Scan for the cell matching the given text and deliver its [x, y] coordinate at center. 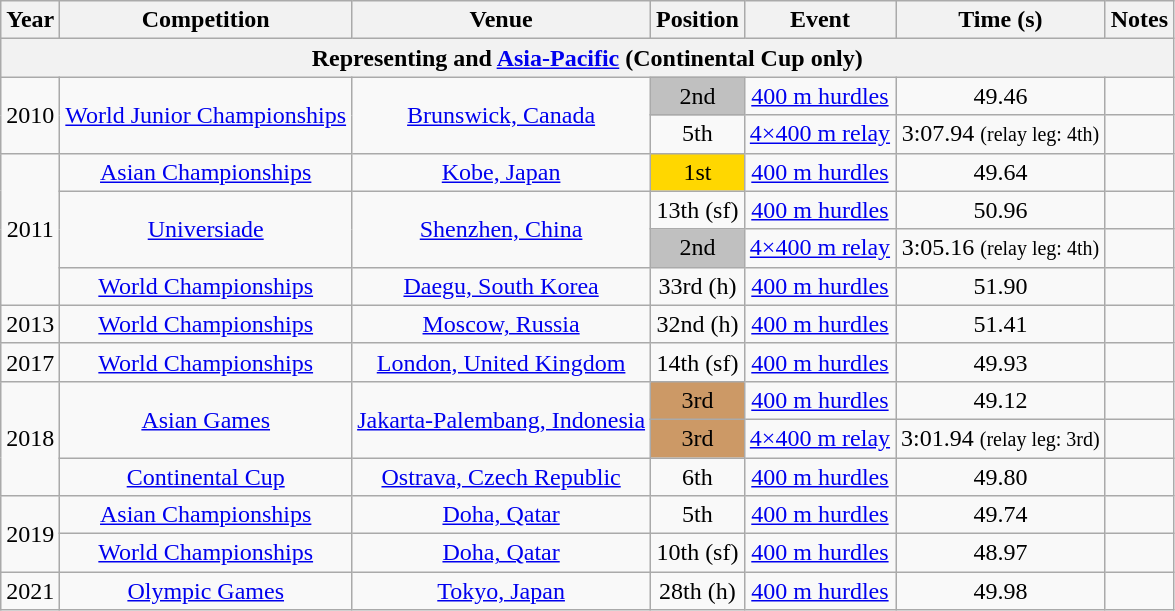
Tokyo, Japan [502, 591]
Ostrava, Czech Republic [502, 477]
3:05.16 (relay leg: 4th) [1001, 248]
Notes [1139, 20]
2018 [30, 438]
49.80 [1001, 477]
Universiade [206, 229]
14th (sf) [698, 362]
49.64 [1001, 172]
Daegu, South Korea [502, 286]
2010 [30, 115]
49.46 [1001, 96]
Shenzhen, China [502, 229]
6th [698, 477]
28th (h) [698, 591]
51.90 [1001, 286]
Olympic Games [206, 591]
London, United Kingdom [502, 362]
Year [30, 20]
Continental Cup [206, 477]
49.74 [1001, 515]
Competition [206, 20]
Time (s) [1001, 20]
2013 [30, 324]
2019 [30, 534]
Venue [502, 20]
49.93 [1001, 362]
33rd (h) [698, 286]
Asian Games [206, 419]
1st [698, 172]
32nd (h) [698, 324]
Position [698, 20]
49.98 [1001, 591]
Event [820, 20]
3:07.94 (relay leg: 4th) [1001, 134]
Kobe, Japan [502, 172]
3:01.94 (relay leg: 3rd) [1001, 438]
49.12 [1001, 400]
Brunswick, Canada [502, 115]
Moscow, Russia [502, 324]
2017 [30, 362]
51.41 [1001, 324]
13th (sf) [698, 210]
Jakarta-Palembang, Indonesia [502, 419]
50.96 [1001, 210]
2021 [30, 591]
2011 [30, 229]
World Junior Championships [206, 115]
Representing and Asia-Pacific (Continental Cup only) [588, 58]
48.97 [1001, 553]
10th (sf) [698, 553]
